Detect which cell encompasses the target text, then output its (X, Y) center coordinate. 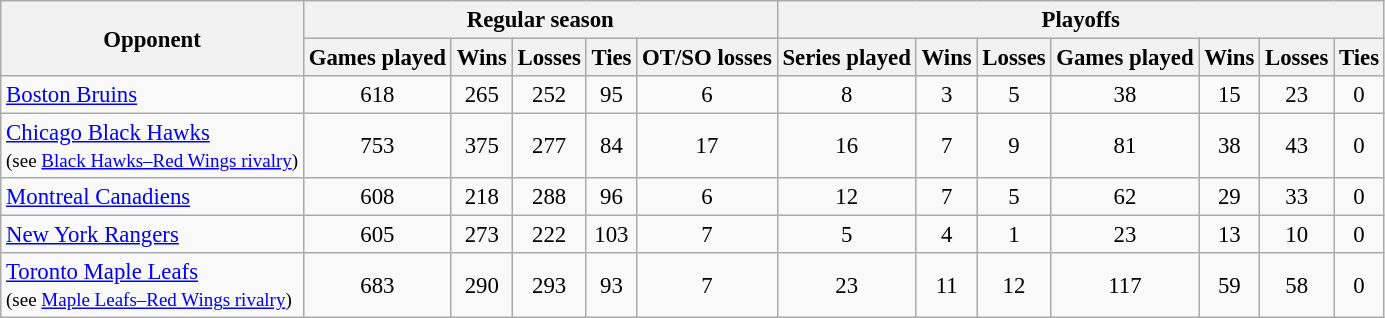
OT/SO losses (707, 58)
New York Rangers (152, 235)
Regular season (540, 20)
252 (549, 95)
Boston Bruins (152, 95)
265 (482, 95)
Playoffs (1080, 20)
33 (1297, 197)
81 (1125, 146)
16 (846, 146)
218 (482, 197)
273 (482, 235)
753 (377, 146)
4 (946, 235)
43 (1297, 146)
8 (846, 95)
95 (612, 95)
608 (377, 197)
13 (1230, 235)
62 (1125, 197)
375 (482, 146)
277 (549, 146)
222 (549, 235)
Series played (846, 58)
84 (612, 146)
15 (1230, 95)
29 (1230, 197)
605 (377, 235)
9 (1014, 146)
618 (377, 95)
17 (707, 146)
10 (1297, 235)
103 (612, 235)
12 (846, 197)
288 (549, 197)
Montreal Canadiens (152, 197)
96 (612, 197)
Opponent (152, 38)
1 (1014, 235)
Chicago Black Hawks(see Black Hawks–Red Wings rivalry) (152, 146)
3 (946, 95)
